Output the (x, y) coordinate of the center of the cell containing the given text.  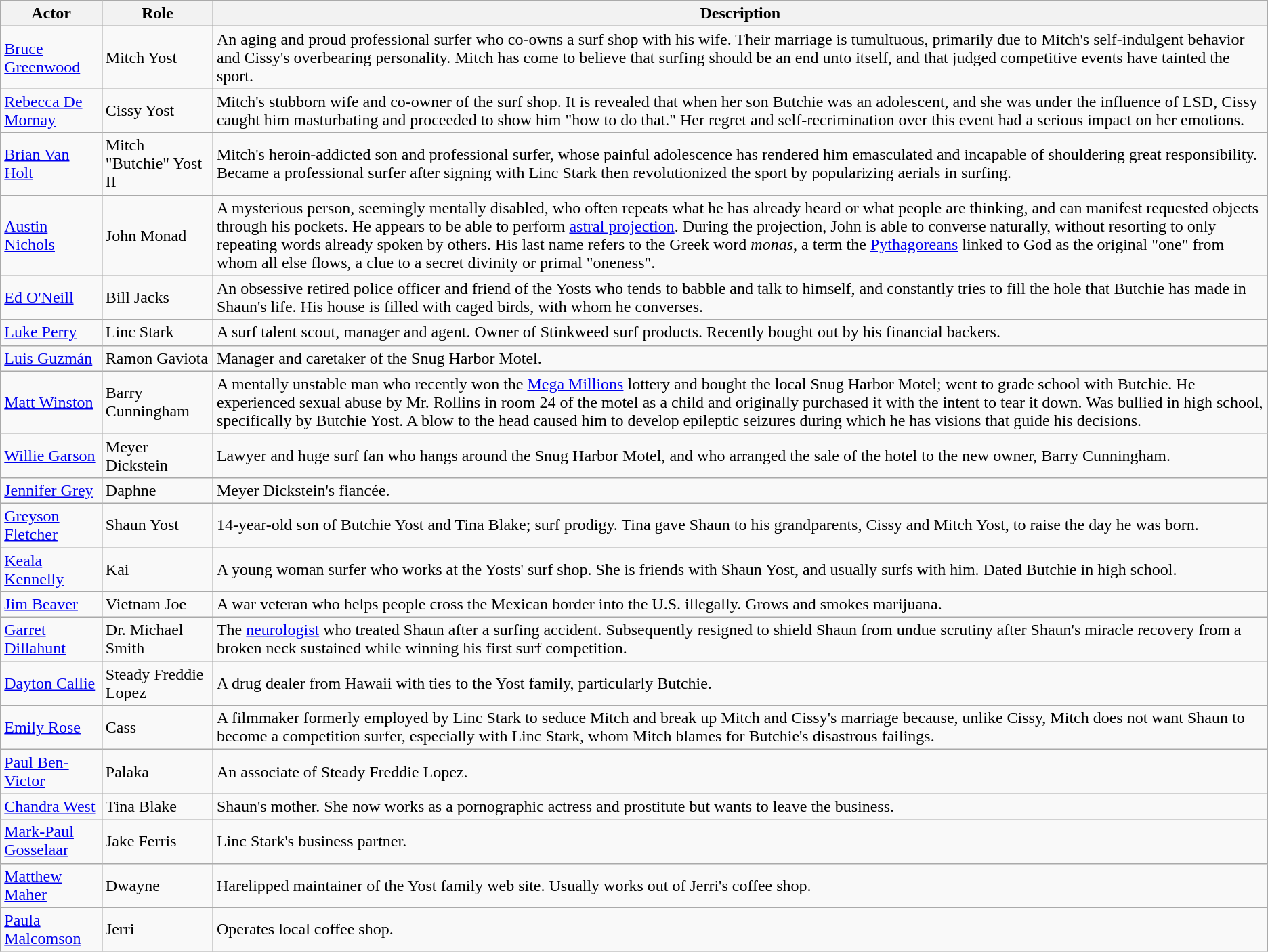
Chandra West (51, 806)
John Monad (157, 236)
Keala Kennelly (51, 569)
Emily Rose (51, 727)
Kai (157, 569)
Barry Cunningham (157, 402)
Jim Beaver (51, 605)
An associate of Steady Freddie Lopez. (740, 772)
Linc Stark (157, 332)
Mark-Paul Gosselaar (51, 841)
Austin Nichols (51, 236)
Mitch Yost (157, 58)
Operates local coffee shop. (740, 929)
A surf talent scout, manager and agent. Owner of Stinkweed surf products. Recently bought out by his financial backers. (740, 332)
Jerri (157, 929)
Shaun Yost (157, 525)
Mitch "Butchie" Yost II (157, 164)
Matt Winston (51, 402)
Lawyer and huge surf fan who hangs around the Snug Harbor Motel, and who arranged the sale of the hotel to the new owner, Barry Cunningham. (740, 455)
Garret Dillahunt (51, 639)
Steady Freddie Lopez (157, 684)
A war veteran who helps people cross the Mexican border into the U.S. illegally. Grows and smokes marijuana. (740, 605)
Dwayne (157, 886)
Jennifer Grey (51, 490)
Tina Blake (157, 806)
Rebecca De Mornay (51, 111)
Matthew Maher (51, 886)
Dayton Callie (51, 684)
Description (740, 14)
Palaka (157, 772)
Meyer Dickstein (157, 455)
Brian Van Holt (51, 164)
Paul Ben-Victor (51, 772)
Greyson Fletcher (51, 525)
Cass (157, 727)
Linc Stark's business partner. (740, 841)
Dr. Michael Smith (157, 639)
Bruce Greenwood (51, 58)
Bill Jacks (157, 298)
A young woman surfer who works at the Yosts' surf shop. She is friends with Shaun Yost, and usually surfs with him. Dated Butchie in high school. (740, 569)
Role (157, 14)
A drug dealer from Hawaii with ties to the Yost family, particularly Butchie. (740, 684)
Ed O'Neill (51, 298)
Shaun's mother. She now works as a pornographic actress and prostitute but wants to leave the business. (740, 806)
Jake Ferris (157, 841)
Ramon Gaviota (157, 358)
Actor (51, 14)
Vietnam Joe (157, 605)
Cissy Yost (157, 111)
Willie Garson (51, 455)
Harelipped maintainer of the Yost family web site. Usually works out of Jerri's coffee shop. (740, 886)
Daphne (157, 490)
Paula Malcomson (51, 929)
Luke Perry (51, 332)
Luis Guzmán (51, 358)
Manager and caretaker of the Snug Harbor Motel. (740, 358)
Meyer Dickstein's fiancée. (740, 490)
